Scan for the cell matching the given text and deliver its (x, y) coordinate at center. 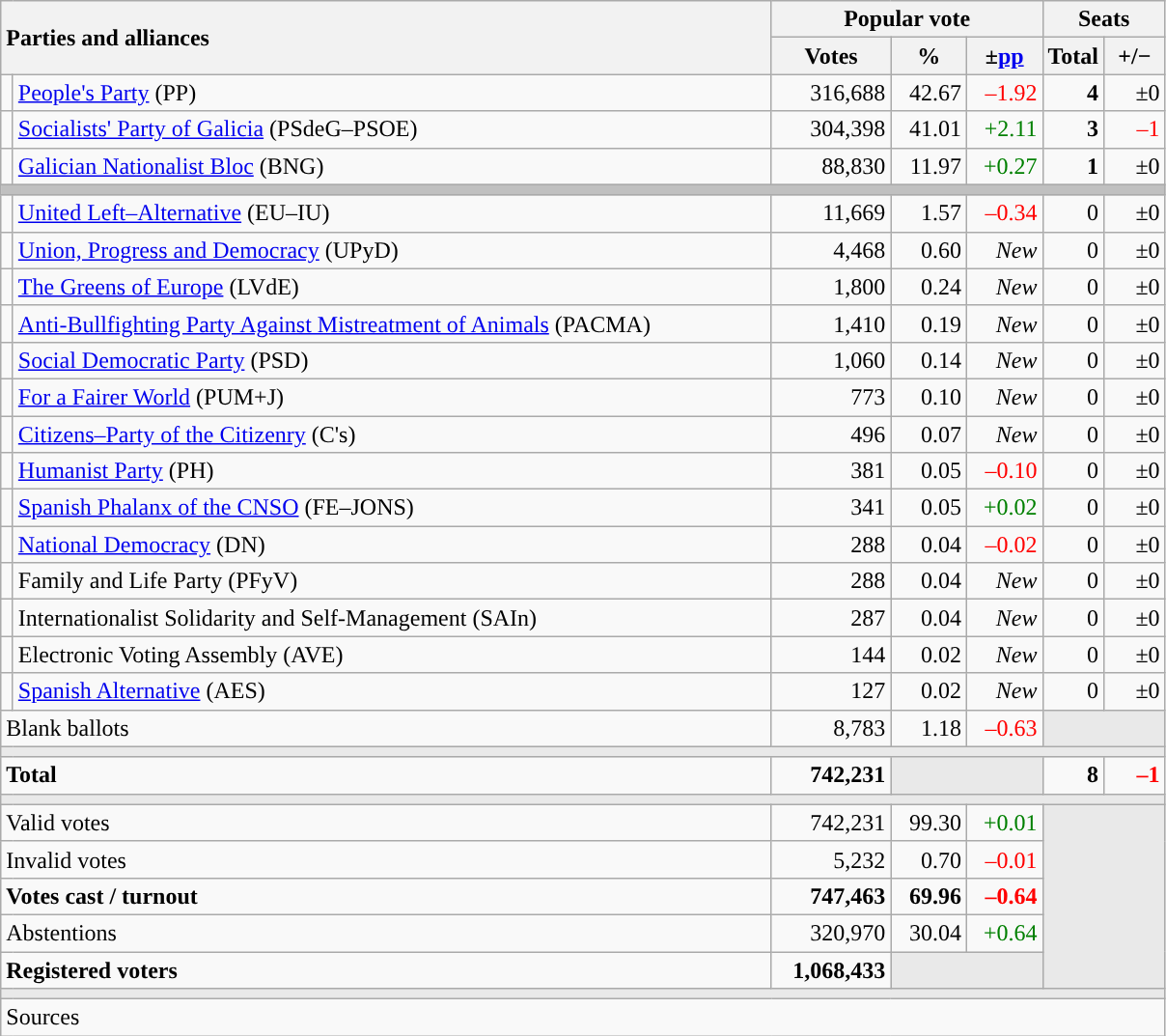
0.19 (929, 323)
–0.10 (1004, 471)
+0.02 (1004, 508)
United Left–Alternative (EU–IU) (392, 213)
5,232 (831, 859)
Electronic Voting Assembly (AVE) (392, 655)
People's Party (PP) (392, 93)
316,688 (831, 93)
320,970 (831, 933)
0.24 (929, 287)
Spanish Alternative (AES) (392, 691)
Humanist Party (PH) (392, 471)
1 (1073, 166)
41.01 (929, 129)
Family and Life Party (PFyV) (392, 581)
99.30 (929, 823)
0.10 (929, 397)
0.70 (929, 859)
127 (831, 691)
341 (831, 508)
287 (831, 618)
Social Democratic Party (PSD) (392, 360)
0.07 (929, 434)
–0.63 (1004, 728)
Anti-Bullfighting Party Against Mistreatment of Animals (PACMA) (392, 323)
Invalid votes (386, 859)
Union, Progress and Democracy (UPyD) (392, 250)
–0.64 (1004, 896)
773 (831, 397)
% (929, 56)
Votes cast / turnout (386, 896)
304,398 (831, 129)
Socialists' Party of Galicia (PSdeG–PSOE) (392, 129)
For a Fairer World (PUM+J) (392, 397)
Galician Nationalist Bloc (BNG) (392, 166)
Votes (831, 56)
3 (1073, 129)
11,669 (831, 213)
National Democracy (DN) (392, 545)
1.18 (929, 728)
Popular vote (907, 19)
69.96 (929, 896)
Registered voters (386, 970)
+0.01 (1004, 823)
Parties and alliances (386, 38)
8 (1073, 775)
0.60 (929, 250)
±pp (1004, 56)
30.04 (929, 933)
0.14 (929, 360)
1,068,433 (831, 970)
88,830 (831, 166)
381 (831, 471)
–1.92 (1004, 93)
Sources (583, 1018)
+0.64 (1004, 933)
496 (831, 434)
Abstentions (386, 933)
1,800 (831, 287)
11.97 (929, 166)
–0.02 (1004, 545)
+/− (1135, 56)
Seats (1104, 19)
The Greens of Europe (LVdE) (392, 287)
42.67 (929, 93)
–0.01 (1004, 859)
4,468 (831, 250)
747,463 (831, 896)
+0.27 (1004, 166)
+2.11 (1004, 129)
Internationalist Solidarity and Self-Management (SAIn) (392, 618)
Spanish Phalanx of the CNSO (FE–JONS) (392, 508)
–0.34 (1004, 213)
Blank ballots (386, 728)
Citizens–Party of the Citizenry (C's) (392, 434)
Valid votes (386, 823)
1.57 (929, 213)
4 (1073, 93)
1,060 (831, 360)
1,410 (831, 323)
8,783 (831, 728)
144 (831, 655)
